Find where the given text appears and provide that cell's center as [X, Y] coordinate. 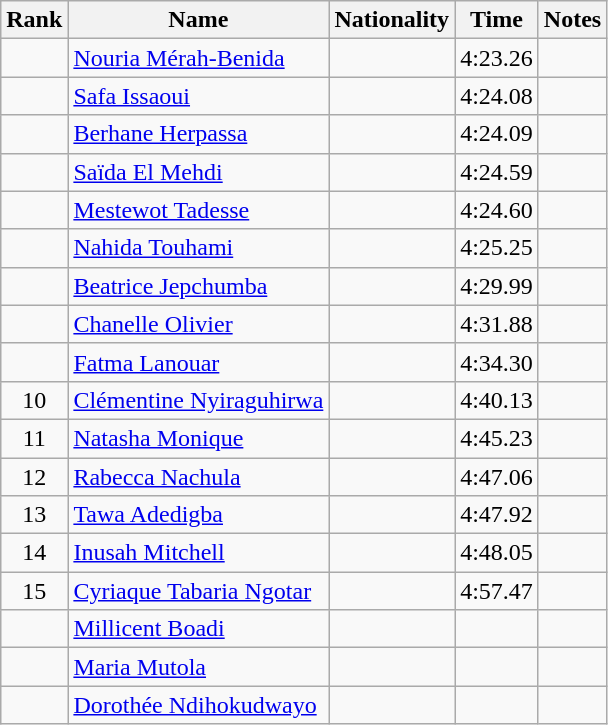
4:24.59 [497, 172]
Safa Issaoui [198, 96]
4:48.05 [497, 553]
Maria Mutola [198, 667]
4:31.88 [497, 324]
Rank [34, 20]
Millicent Boadi [198, 629]
Cyriaque Tabaria Ngotar [198, 591]
12 [34, 477]
Saïda El Mehdi [198, 172]
15 [34, 591]
Dorothée Ndihokudwayo [198, 705]
Chanelle Olivier [198, 324]
Fatma Lanouar [198, 362]
Natasha Monique [198, 438]
Clémentine Nyiraguhirwa [198, 400]
Beatrice Jepchumba [198, 286]
4:57.47 [497, 591]
4:29.99 [497, 286]
10 [34, 400]
Inusah Mitchell [198, 553]
13 [34, 515]
4:24.08 [497, 96]
Nahida Touhami [198, 248]
14 [34, 553]
4:24.09 [497, 134]
11 [34, 438]
Tawa Adedigba [198, 515]
Name [198, 20]
4:34.30 [497, 362]
4:47.92 [497, 515]
4:47.06 [497, 477]
Rabecca Nachula [198, 477]
Nationality [392, 20]
Time [497, 20]
Mestewot Tadesse [198, 210]
Nouria Mérah-Benida [198, 58]
4:40.13 [497, 400]
4:45.23 [497, 438]
Berhane Herpassa [198, 134]
4:25.25 [497, 248]
4:23.26 [497, 58]
4:24.60 [497, 210]
Notes [572, 20]
